Extract the [x, y] coordinate from the center of the cell holding the provided text.  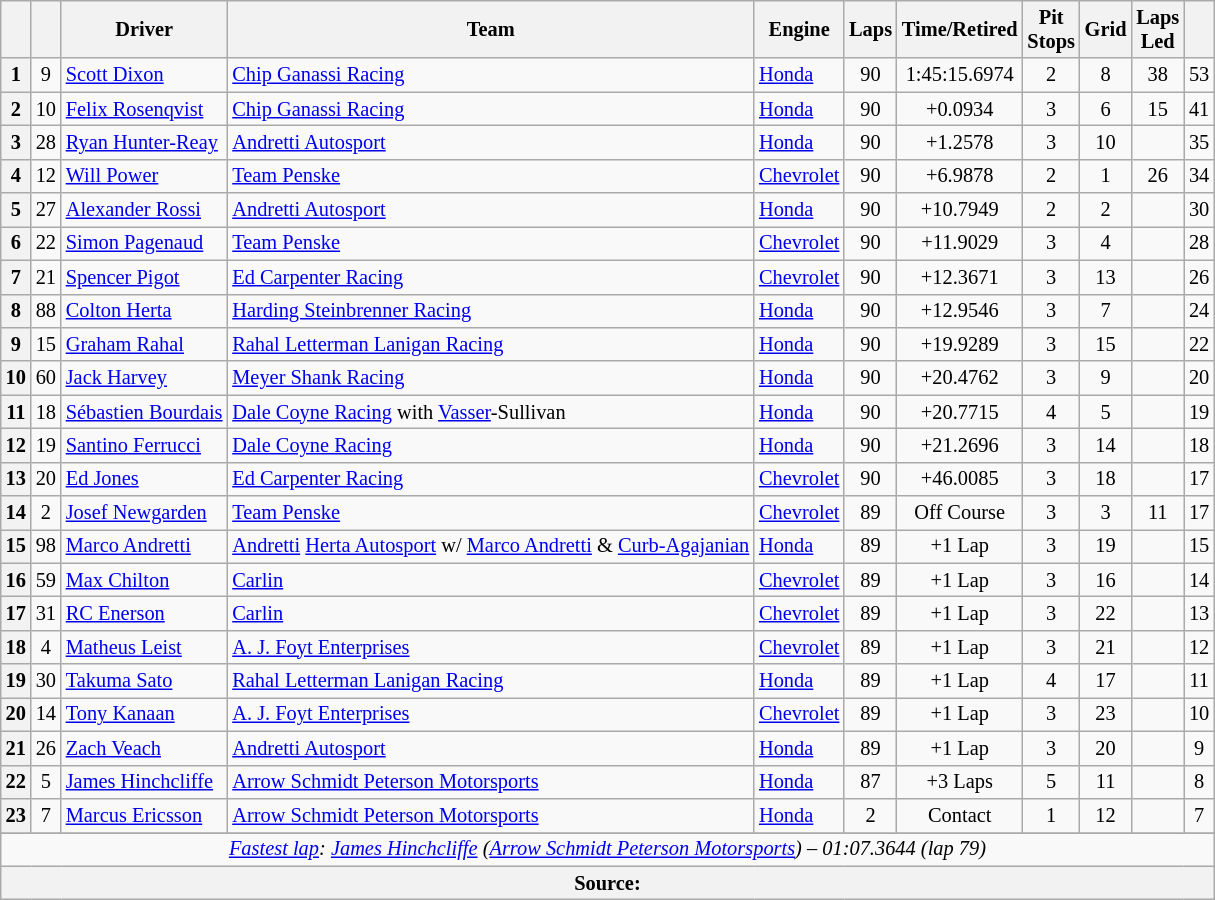
+10.7949 [960, 210]
Andretti Herta Autosport w/ Marco Andretti & Curb-Agajanian [490, 546]
Grid [1106, 29]
+46.0085 [960, 479]
Santino Ferrucci [144, 445]
53 [1199, 75]
41 [1199, 109]
Sébastien Bourdais [144, 412]
Off Course [960, 513]
Takuma Sato [144, 681]
+3 Laps [960, 782]
31 [46, 613]
+6.9878 [960, 176]
Dale Coyne Racing with Vasser-Sullivan [490, 412]
Meyer Shank Racing [490, 378]
60 [46, 378]
Engine [799, 29]
+11.9029 [960, 243]
59 [46, 580]
Colton Herta [144, 311]
Tony Kanaan [144, 714]
Jack Harvey [144, 378]
98 [46, 546]
LapsLed [1158, 29]
Marcus Ericsson [144, 815]
Matheus Leist [144, 647]
+12.3671 [960, 277]
+20.7715 [960, 412]
Scott Dixon [144, 75]
Josef Newgarden [144, 513]
Source: [608, 883]
Zach Veach [144, 748]
Alexander Rossi [144, 210]
38 [1158, 75]
88 [46, 311]
Fastest lap: James Hinchcliffe (Arrow Schmidt Peterson Motorsports) – 01:07.3644 (lap 79) [608, 849]
Ed Jones [144, 479]
Spencer Pigot [144, 277]
+20.4762 [960, 378]
Laps [870, 29]
Harding Steinbrenner Racing [490, 311]
Dale Coyne Racing [490, 445]
34 [1199, 176]
PitStops [1052, 29]
+0.0934 [960, 109]
Contact [960, 815]
Felix Rosenqvist [144, 109]
Max Chilton [144, 580]
+12.9546 [960, 311]
Graham Rahal [144, 344]
Ryan Hunter-Reay [144, 142]
Driver [144, 29]
RC Enerson [144, 613]
24 [1199, 311]
1:45:15.6974 [960, 75]
Marco Andretti [144, 546]
+21.2696 [960, 445]
Will Power [144, 176]
Simon Pagenaud [144, 243]
+19.9289 [960, 344]
35 [1199, 142]
87 [870, 782]
27 [46, 210]
+1.2578 [960, 142]
Time/Retired [960, 29]
Team [490, 29]
James Hinchcliffe [144, 782]
